Capture the cell that displays the provided text and extract its [x, y] central coordinate. 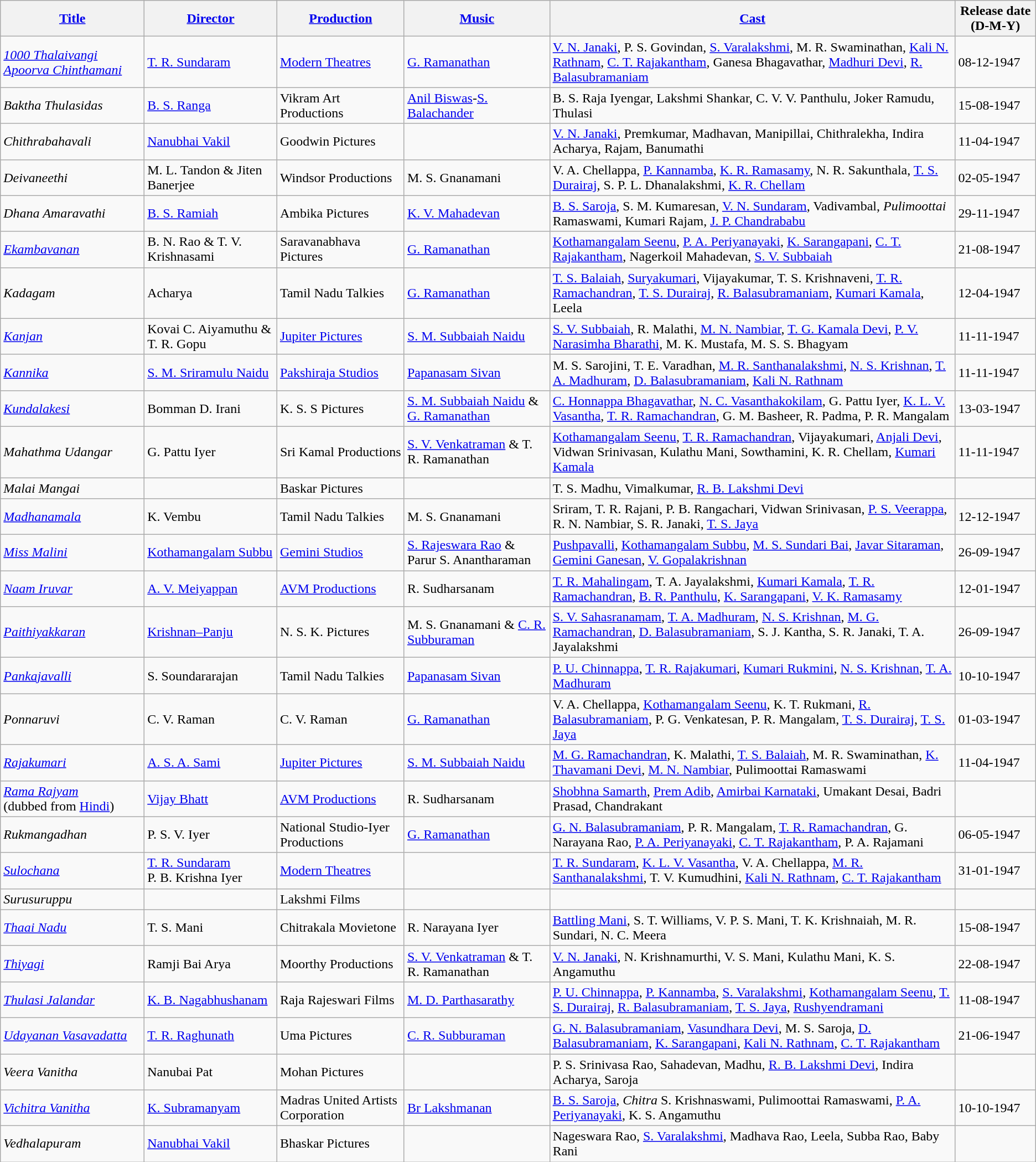
National Studio-Iyer Productions [340, 835]
02-05-1947 [995, 177]
A. S. A. Sami [211, 763]
Miss Malini [72, 552]
Lakshmi Films [340, 899]
Vichitra Vanitha [72, 1108]
G. N. Balasubramaniam, Vasundhara Devi, M. S. Saroja, D. Balasubramaniam, K. Sarangapani, Kali N. Rathnam, C. T. Rajakantham [753, 1035]
G. Pattu Iyer [211, 452]
S. M. Sriramulu Naidu [211, 372]
Baktha Thulasidas [72, 105]
21-08-1947 [995, 249]
V. N. Janaki, Premkumar, Madhavan, Manipillai, Chithralekha, Indira Acharya, Rajam, Banumathi [753, 142]
G. N. Balasubramaniam, P. R. Mangalam, T. R. Ramachandran, G. Narayana Rao, P. A. Periyanayaki, C. T. Rajakantham, P. A. Rajamani [753, 835]
S. Soundararajan [211, 675]
M. S. Gnanamani & C. R. Subburaman [477, 632]
Production [340, 19]
B. S. Ranga [211, 105]
B. S. Saroja, S. M. Kumaresan, V. N. Sundaram, Vadivambal, Pulimoottai Ramaswami, Kumari Rajam, J. P. Chandrababu [753, 214]
P. U. Chinnappa, P. Kannamba, S. Varalakshmi, Kothamangalam Seenu, T. S. Durairaj, R. Balasubramaniam, T. S. Jaya, Rushyendramani [753, 1000]
Mohan Pictures [340, 1072]
V. A. Chellappa, P. Kannamba, K. R. Ramasamy, N. R. Sakunthala, T. S. Durairaj, S. P. L. Dhanalakshmi, K. R. Chellam [753, 177]
12-01-1947 [995, 589]
Baskar Pictures [340, 488]
Sulochana [72, 870]
Naam Iruvar [72, 589]
Chithrabahavali [72, 142]
Pakshiraja Studios [340, 372]
Sri Kamal Productions [340, 452]
12-12-1947 [995, 517]
Pankajavalli [72, 675]
Br Lakshmanan [477, 1108]
Director [211, 19]
Kovai C. Aiyamuthu & T. R. Gopu [211, 337]
Kothamangalam Subbu [211, 552]
Music [477, 19]
Ramji Bai Arya [211, 963]
Paithiyakkaran [72, 632]
S. V. Sahasranamam, T. A. Madhuram, N. S. Krishnan, M. G. Ramachandran, D. Balasubramaniam, S. J. Kantha, S. R. Janaki, T. A. Jayalakshmi [753, 632]
08-12-1947 [995, 62]
Title [72, 19]
T. R. Mahalingam, T. A. Jayalakshmi, Kumari Kamala, T. R. Ramachandran, B. R. Panthulu, K. Sarangapani, V. K. Ramasamy [753, 589]
Krishnan–Panju [211, 632]
M. L. Tandon & Jiten Banerjee [211, 177]
Veera Vanitha [72, 1072]
Kannika [72, 372]
1000 Thalaivangi Apoorva Chinthamani [72, 62]
Moorthy Productions [340, 963]
C. R. Subburaman [477, 1035]
P. S. V. Iyer [211, 835]
Acharya [211, 293]
Rama Rajyam(dubbed from Hindi) [72, 798]
C. Honnappa Bhagavathar, N. C. Vasanthakokilam, G. Pattu Iyer, K. L. V. Vasantha, T. R. Ramachandran, G. M. Basheer, R. Padma, P. R. Mangalam [753, 409]
Bomman D. Irani [211, 409]
M. G. Ramachandran, K. Malathi, T. S. Balaiah, M. R. Swaminathan, K. Thavamani Devi, M. N. Nambiar, Pulimoottai Ramaswami [753, 763]
Pushpavalli, Kothamangalam Subbu, M. S. Sundari Bai, Javar Sitaraman, Gemini Ganesan, V. Gopalakrishnan [753, 552]
T. R. Sundaram [211, 62]
T. S. Madhu, Vimalkumar, R. B. Lakshmi Devi [753, 488]
Anil Biswas-S. Balachander [477, 105]
A. V. Meiyappan [211, 589]
06-05-1947 [995, 835]
Thaai Nadu [72, 928]
Vikram Art Productions [340, 105]
Ekambavanan [72, 249]
N. S. K. Pictures [340, 632]
Release date (D-M-Y) [995, 19]
Dhana Amaravathi [72, 214]
Bhaskar Pictures [340, 1144]
Ponnaruvi [72, 719]
K. V. Mahadevan [477, 214]
S. Rajeswara Rao & Parur S. Anantharaman [477, 552]
Gemini Studios [340, 552]
S. M. Subbaiah Naidu & G. Ramanathan [477, 409]
Nanubai Pat [211, 1072]
Surusuruppu [72, 899]
V. A. Chellappa, Kothamangalam Seenu, K. T. Rukmani, R. Balasubramaniam, P. G. Venkatesan, P. R. Mangalam, T. S. Durairaj, T. S. Jaya [753, 719]
Deivaneethi [72, 177]
13-03-1947 [995, 409]
Sriram, T. R. Rajani, P. B. Rangachari, Vidwan Srinivasan, P. S. Veerappa, R. N. Nambiar, S. R. Janaki, T. S. Jaya [753, 517]
K. Subramanyam [211, 1108]
Vedhalapuram [72, 1144]
Madhanamala [72, 517]
K. Vembu [211, 517]
V. N. Janaki, N. Krishnamurthi, V. S. Mani, Kulathu Mani, K. S. Angamuthu [753, 963]
Kothamangalam Seenu, T. R. Ramachandran, Vijayakumari, Anjali Devi, Vidwan Srinivasan, Kulathu Mani, Sowthamini, K. R. Chellam, Kumari Kamala [753, 452]
T. S. Balaiah, Suryakumari, Vijayakumar, T. S. Krishnaveni, T. R. Ramachandran, T. S. Durairaj, R. Balasubramaniam, Kumari Kamala, Leela [753, 293]
T. R. Raghunath [211, 1035]
R. Narayana Iyer [477, 928]
Raja Rajeswari Films [340, 1000]
Chitrakala Movietone [340, 928]
Mahathma Udangar [72, 452]
P. U. Chinnappa, T. R. Rajakumari, Kumari Rukmini, N. S. Krishnan, T. A. Madhuram [753, 675]
S. V. Subbaiah, R. Malathi, M. N. Nambiar, T. G. Kamala Devi, P. V. Narasimha Bharathi, M. K. Mustafa, M. S. S. Bhagyam [753, 337]
Goodwin Pictures [340, 142]
Battling Mani, S. T. Williams, V. P. S. Mani, T. K. Krishnaiah, M. R. Sundari, N. C. Meera [753, 928]
21-06-1947 [995, 1035]
P. S. Srinivasa Rao, Sahadevan, Madhu, R. B. Lakshmi Devi, Indira Acharya, Saroja [753, 1072]
Shobhna Samarth, Prem Adib, Amirbai Karnataki, Umakant Desai, Badri Prasad, Chandrakant [753, 798]
31-01-1947 [995, 870]
29-11-1947 [995, 214]
Rukmangadhan [72, 835]
22-08-1947 [995, 963]
B. S. Ramiah [211, 214]
K. S. S Pictures [340, 409]
Kothamangalam Seenu, P. A. Periyanayaki, K. Sarangapani, C. T. Rajakantham, Nagerkoil Mahadevan, S. V. Subbaiah [753, 249]
Uma Pictures [340, 1035]
Ambika Pictures [340, 214]
B. S. Saroja, Chitra S. Krishnaswami, Pulimoottai Ramaswami, P. A. Periyanayaki, K. S. Angamuthu [753, 1108]
11-08-1947 [995, 1000]
01-03-1947 [995, 719]
K. B. Nagabhushanam [211, 1000]
Kadagam [72, 293]
Madras United Artists Corporation [340, 1108]
Udayanan Vasavadatta [72, 1035]
Thiyagi [72, 963]
Windsor Productions [340, 177]
T. R. Sundaram, K. L. V. Vasantha, V. A. Chellappa, M. R. Santhanalakshmi, T. V. Kumudhini, Kali N. Rathnam, C. T. Rajakantham [753, 870]
Kanjan [72, 337]
Rajakumari [72, 763]
B. S. Raja Iyengar, Lakshmi Shankar, C. V. V. Panthulu, Joker Ramudu, Thulasi [753, 105]
M. S. Sarojini, T. E. Varadhan, M. R. Santhanalakshmi, N. S. Krishnan, T. A. Madhuram, D. Balasubramaniam, Kali N. Rathnam [753, 372]
Kundalakesi [72, 409]
Thulasi Jalandar [72, 1000]
T. S. Mani [211, 928]
Vijay Bhatt [211, 798]
12-04-1947 [995, 293]
Cast [753, 19]
B. N. Rao & T. V. Krishnasami [211, 249]
Nageswara Rao, S. Varalakshmi, Madhava Rao, Leela, Subba Rao, Baby Rani [753, 1144]
Saravanabhava Pictures [340, 249]
Malai Mangai [72, 488]
M. D. Parthasarathy [477, 1000]
T. R. SundaramP. B. Krishna Iyer [211, 870]
